Determine the (x, y) coordinate at the center of the cell enclosing the given text.  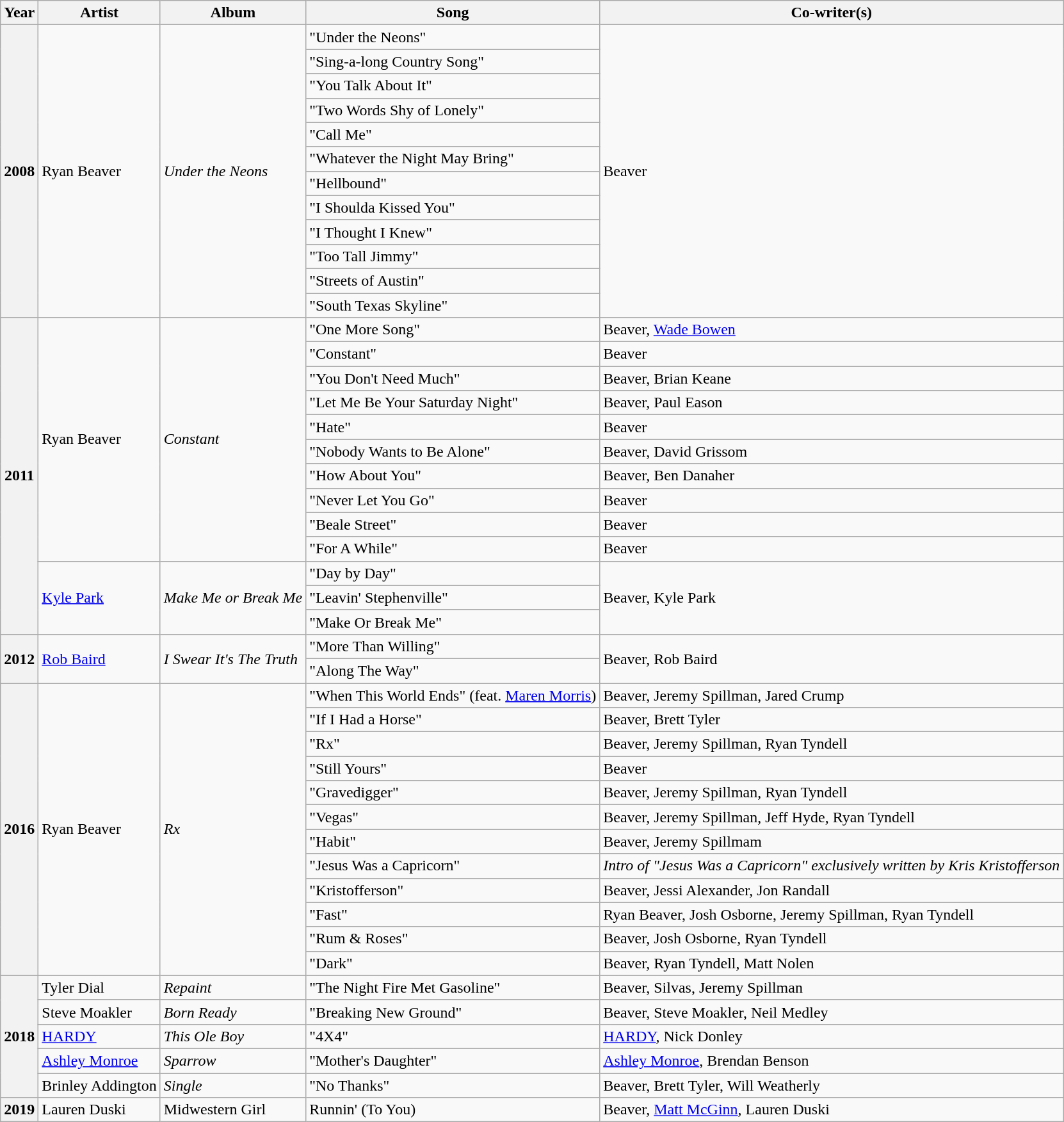
2019 (19, 1110)
Constant (233, 439)
Beaver, David Grissom (832, 451)
Midwestern Girl (233, 1110)
"Too Tall Jimmy" (453, 256)
Rx (233, 829)
Born Ready (233, 1012)
Single (233, 1085)
"Dark" (453, 963)
"Still Yours" (453, 768)
"Constant" (453, 354)
Steve Moakler (99, 1012)
Beaver, Ben Danaher (832, 476)
Beaver, Brett Tyler, Will Weatherly (832, 1085)
"Day by Day" (453, 573)
"Sing-a-long Country Song" (453, 61)
"Let Me Be Your Saturday Night" (453, 403)
2008 (19, 172)
Artist (99, 13)
"I Thought I Knew" (453, 232)
Beaver, Jessi Alexander, Jon Randall (832, 890)
Make Me or Break Me (233, 598)
Beaver, Ryan Tyndell, Matt Nolen (832, 963)
"Call Me" (453, 134)
Beaver, Matt McGinn, Lauren Duski (832, 1110)
Beaver, Rob Baird (832, 658)
Runnin' (To You) (453, 1110)
"Leavin' Stephenville" (453, 598)
"4X4" (453, 1036)
"Two Words Shy of Lonely" (453, 110)
HARDY, Nick Donley (832, 1036)
"I Shoulda Kissed You" (453, 207)
"Nobody Wants to Be Alone" (453, 451)
"Along The Way" (453, 671)
Beaver, Kyle Park (832, 598)
Beaver, Silvas, Jeremy Spillman (832, 988)
"Hellbound" (453, 183)
"Never Let You Go" (453, 500)
"Mother's Daughter" (453, 1061)
Ryan Beaver, Josh Osborne, Jeremy Spillman, Ryan Tyndell (832, 915)
"You Talk About It" (453, 86)
"You Don't Need Much" (453, 378)
"Under the Neons" (453, 37)
"Rum & Roses" (453, 939)
"Kristofferson" (453, 890)
Beaver, Steve Moakler, Neil Medley (832, 1012)
"Fast" (453, 915)
"Breaking New Ground" (453, 1012)
Beaver, Brett Tyler (832, 720)
Lauren Duski (99, 1110)
"One More Song" (453, 330)
2011 (19, 476)
Tyler Dial (99, 988)
Beaver, Josh Osborne, Ryan Tyndell (832, 939)
Repaint (233, 988)
"South Texas Skyline" (453, 305)
Year (19, 13)
"Gravedigger" (453, 793)
2016 (19, 829)
"Rx" (453, 744)
Brinley Addington (99, 1085)
"No Thanks" (453, 1085)
"When This World Ends" (feat. Maren Morris) (453, 695)
Ashley Monroe (99, 1061)
Beaver, Jeremy Spillman, Jeff Hyde, Ryan Tyndell (832, 817)
"More Than Willing" (453, 646)
HARDY (99, 1036)
Kyle Park (99, 598)
Ashley Monroe, Brendan Benson (832, 1061)
"Vegas" (453, 817)
Beaver, Wade Bowen (832, 330)
Song (453, 13)
Intro of "Jesus Was a Capricorn" exclusively written by Kris Kristofferson (832, 866)
"Make Or Break Me" (453, 622)
"Streets of Austin" (453, 280)
Beaver, Jeremy Spillman, Jared Crump (832, 695)
"Beale Street" (453, 524)
Beaver, Brian Keane (832, 378)
Sparrow (233, 1061)
"If I Had a Horse" (453, 720)
Rob Baird (99, 658)
Album (233, 13)
Co-writer(s) (832, 13)
"Jesus Was a Capricorn" (453, 866)
"For A While" (453, 549)
"Hate" (453, 427)
Beaver, Jeremy Spillmam (832, 841)
2012 (19, 658)
"Whatever the Night May Bring" (453, 159)
2018 (19, 1036)
Under the Neons (233, 172)
"The Night Fire Met Gasoline" (453, 988)
"How About You" (453, 476)
I Swear It's The Truth (233, 658)
"Habit" (453, 841)
Beaver, Paul Eason (832, 403)
This Ole Boy (233, 1036)
